Determine the [X, Y] coordinate at the center of the cell enclosing the given text.  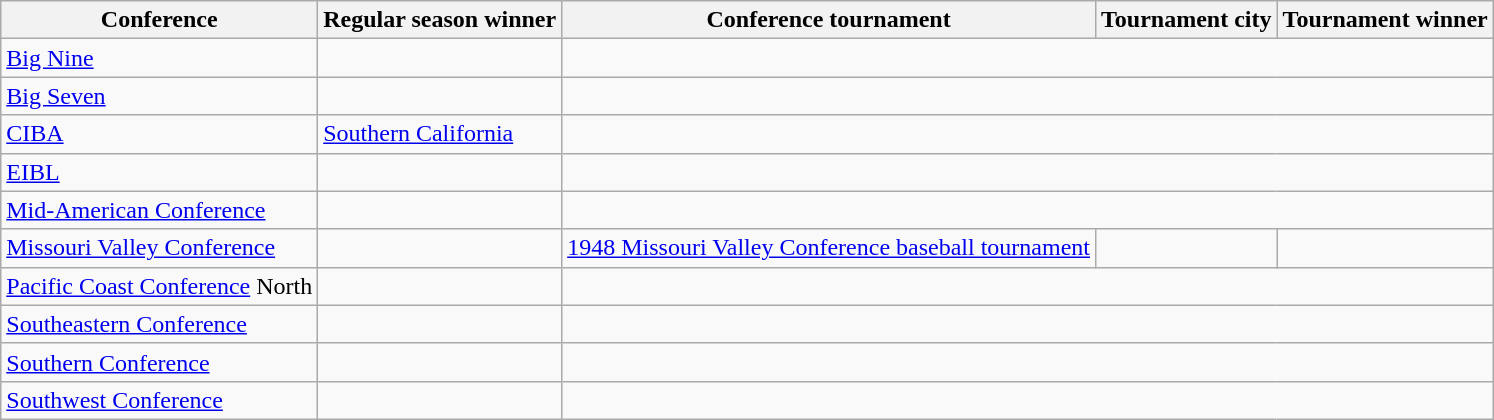
Conference tournament [829, 20]
Mid-American Conference [160, 210]
Regular season winner [440, 20]
Conference [160, 20]
1948 Missouri Valley Conference baseball tournament [829, 248]
Southern Conference [160, 362]
Southern California [440, 134]
CIBA [160, 134]
Tournament winner [1385, 20]
EIBL [160, 172]
Big Seven [160, 96]
Southeastern Conference [160, 324]
Southwest Conference [160, 400]
Big Nine [160, 58]
Tournament city [1187, 20]
Missouri Valley Conference [160, 248]
Pacific Coast Conference North [160, 286]
